Provide the [X, Y] coordinate of the cell's center where the given text is located.  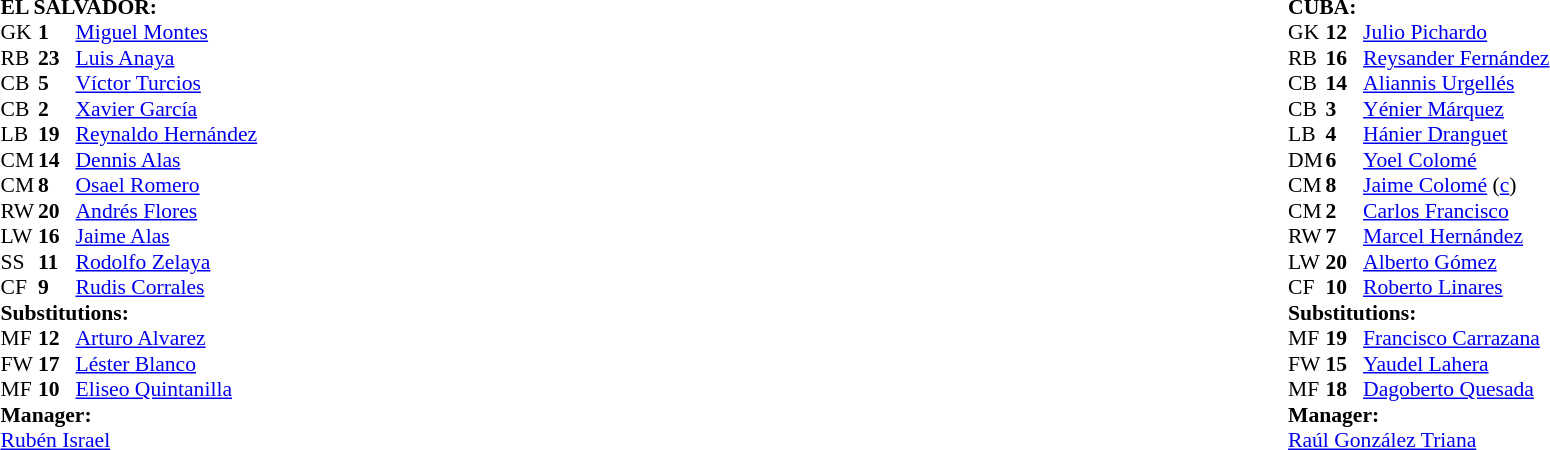
SS [19, 262]
3 [1345, 109]
Dagoberto Quesada [1456, 389]
9 [57, 287]
Eliseo Quintanilla [167, 389]
Léster Blanco [167, 364]
Miguel Montes [167, 33]
Carlos Francisco [1456, 211]
23 [57, 58]
Alberto Gómez [1456, 262]
Jaime Alas [167, 237]
17 [57, 364]
4 [1345, 135]
Francisco Carrazana [1456, 339]
7 [1345, 237]
Reysander Fernández [1456, 58]
5 [57, 83]
Dennis Alas [167, 160]
Jaime Colomé (c) [1456, 185]
1 [57, 33]
Rudis Corrales [167, 287]
Arturo Alvarez [167, 339]
11 [57, 262]
Hánier Dranguet [1456, 135]
Víctor Turcios [167, 83]
6 [1345, 160]
Aliannis Urgellés [1456, 83]
Rodolfo Zelaya [167, 262]
15 [1345, 364]
Yoel Colomé [1456, 160]
Andrés Flores [167, 211]
Osael Romero [167, 185]
DM [1307, 160]
Yaudel Lahera [1456, 364]
Xavier García [167, 109]
Reynaldo Hernández [167, 135]
Luis Anaya [167, 58]
Marcel Hernández [1456, 237]
Julio Pichardo [1456, 33]
Yénier Márquez [1456, 109]
Roberto Linares [1456, 287]
18 [1345, 389]
